Pinpoint the cell where the given text exists, returning its (X, Y) midpoint coordinate. 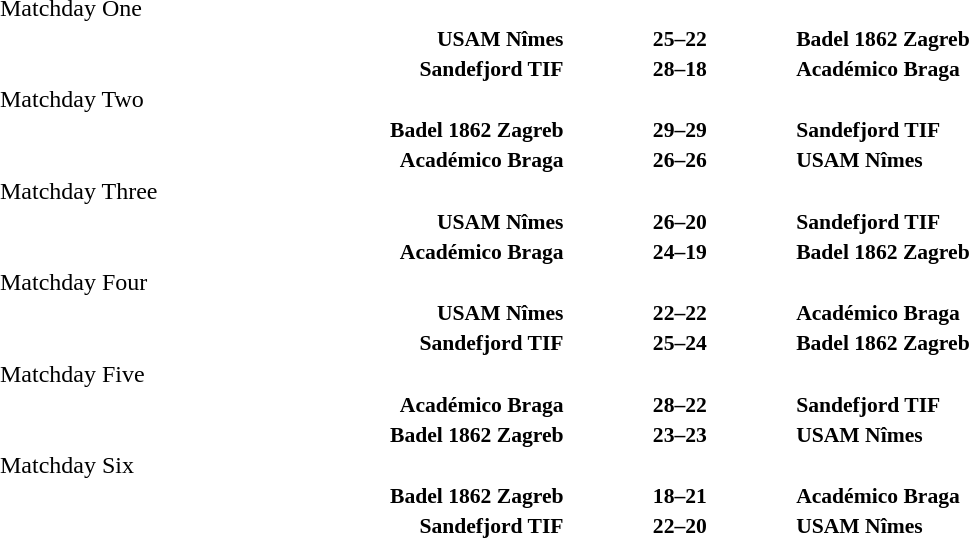
29–29 (680, 130)
18–21 (680, 496)
25–22 (680, 38)
22–22 (680, 313)
26–26 (680, 160)
28–22 (680, 404)
23–23 (680, 434)
28–18 (680, 68)
26–20 (680, 222)
25–24 (680, 343)
24–19 (680, 252)
